Determine the (x, y) coordinate at the center of the cell enclosing the given text.  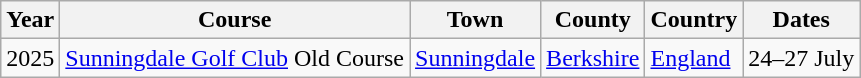
Dates (802, 20)
Sunningdale Golf Club Old Course (235, 58)
Country (694, 20)
24–27 July (802, 58)
England (694, 58)
Sunningdale (476, 58)
Year (30, 20)
County (593, 20)
Town (476, 20)
Course (235, 20)
Berkshire (593, 58)
2025 (30, 58)
